Scan for the cell matching the given text and deliver its [X, Y] coordinate at center. 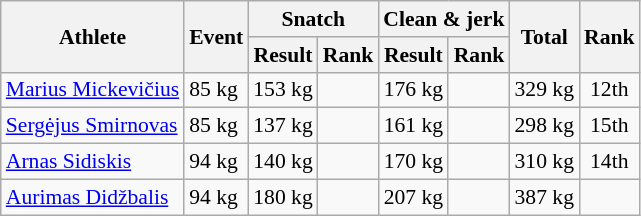
Arnas Sidiskis [92, 162]
176 kg [413, 90]
329 kg [544, 90]
387 kg [544, 197]
140 kg [282, 162]
Clean & jerk [444, 19]
Aurimas Didžbalis [92, 197]
170 kg [413, 162]
180 kg [282, 197]
14th [610, 162]
Snatch [313, 19]
Athlete [92, 36]
Event [216, 36]
310 kg [544, 162]
137 kg [282, 126]
12th [610, 90]
161 kg [413, 126]
Sergėjus Smirnovas [92, 126]
Total [544, 36]
207 kg [413, 197]
153 kg [282, 90]
298 kg [544, 126]
15th [610, 126]
Marius Mickevičius [92, 90]
